Search for the cell housing the specified text and yield its (x, y) center coordinate. 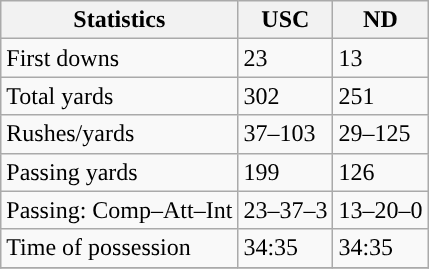
Total yards (120, 96)
23–37–3 (286, 210)
199 (286, 172)
13–20–0 (380, 210)
251 (380, 96)
Passing: Comp–Att–Int (120, 210)
302 (286, 96)
Rushes/yards (120, 134)
Passing yards (120, 172)
29–125 (380, 134)
23 (286, 58)
13 (380, 58)
37–103 (286, 134)
Time of possession (120, 248)
Statistics (120, 20)
126 (380, 172)
ND (380, 20)
USC (286, 20)
First downs (120, 58)
